Pinpoint the cell where the given text exists, returning its (X, Y) midpoint coordinate. 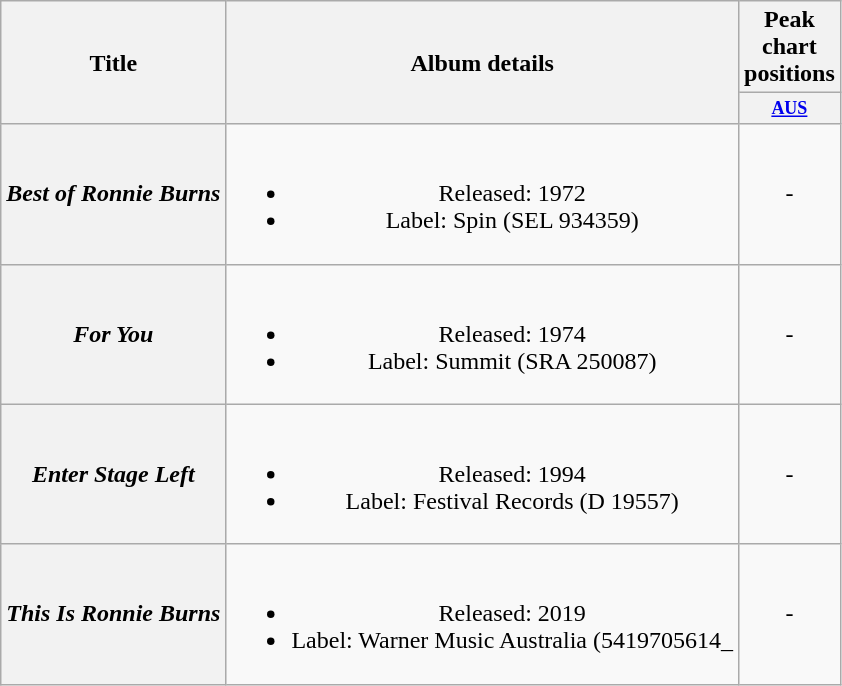
Best of Ronnie Burns (114, 194)
Title (114, 62)
Enter Stage Left (114, 474)
Peak chart positions (790, 47)
Released: 1972Label: Spin (SEL 934359) (482, 194)
Album details (482, 62)
Released: 2019Label: Warner Music Australia (5419705614_ (482, 614)
Released: 1974Label: Summit (SRA 250087) (482, 334)
This Is Ronnie Burns (114, 614)
AUS (790, 108)
Released: 1994Label: Festival Records (D 19557) (482, 474)
For You (114, 334)
